Determine the (x, y) coordinate at the center of the cell enclosing the given text.  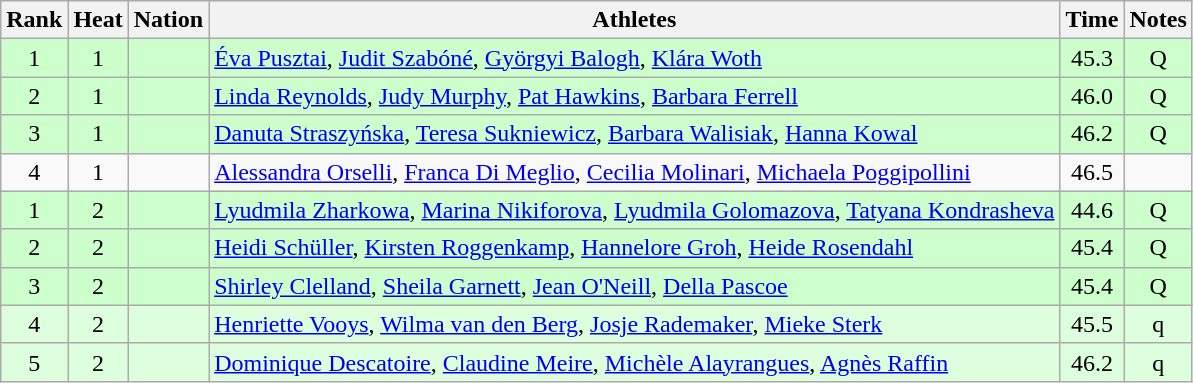
Danuta Straszyńska, Teresa Sukniewicz, Barbara Walisiak, Hanna Kowal (634, 134)
46.0 (1092, 96)
45.5 (1092, 324)
Henriette Vooys, Wilma van den Berg, Josje Rademaker, Mieke Sterk (634, 324)
Shirley Clelland, Sheila Garnett, Jean O'Neill, Della Pascoe (634, 286)
Time (1092, 20)
44.6 (1092, 210)
Alessandra Orselli, Franca Di Meglio, Cecilia Molinari, Michaela Poggipollini (634, 172)
Heat (98, 20)
45.3 (1092, 58)
5 (34, 362)
Notes (1158, 20)
Nation (168, 20)
Athletes (634, 20)
Linda Reynolds, Judy Murphy, Pat Hawkins, Barbara Ferrell (634, 96)
46.5 (1092, 172)
Rank (34, 20)
Lyudmila Zharkowa, Marina Nikiforova, Lyudmila Golomazova, Tatyana Kondrasheva (634, 210)
Dominique Descatoire, Claudine Meire, Michèle Alayrangues, Agnès Raffin (634, 362)
Éva Pusztai, Judit Szabóné, Györgyi Balogh, Klára Woth (634, 58)
Heidi Schüller, Kirsten Roggenkamp, Hannelore Groh, Heide Rosendahl (634, 248)
